For the text-containing cell, return its midpoint in [x, y] coordinate format. 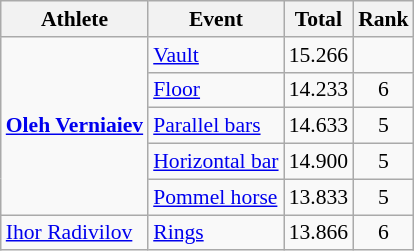
13.833 [318, 197]
Pommel horse [216, 197]
Vault [216, 55]
Rank [384, 19]
15.266 [318, 55]
14.900 [318, 162]
Rings [216, 233]
Horizontal bar [216, 162]
Ihor Radivilov [74, 233]
14.633 [318, 126]
Total [318, 19]
Athlete [74, 19]
Floor [216, 90]
Oleh Verniaiev [74, 126]
Parallel bars [216, 126]
Event [216, 19]
13.866 [318, 233]
14.233 [318, 90]
